Return [x, y] of the center of cell containing provided text 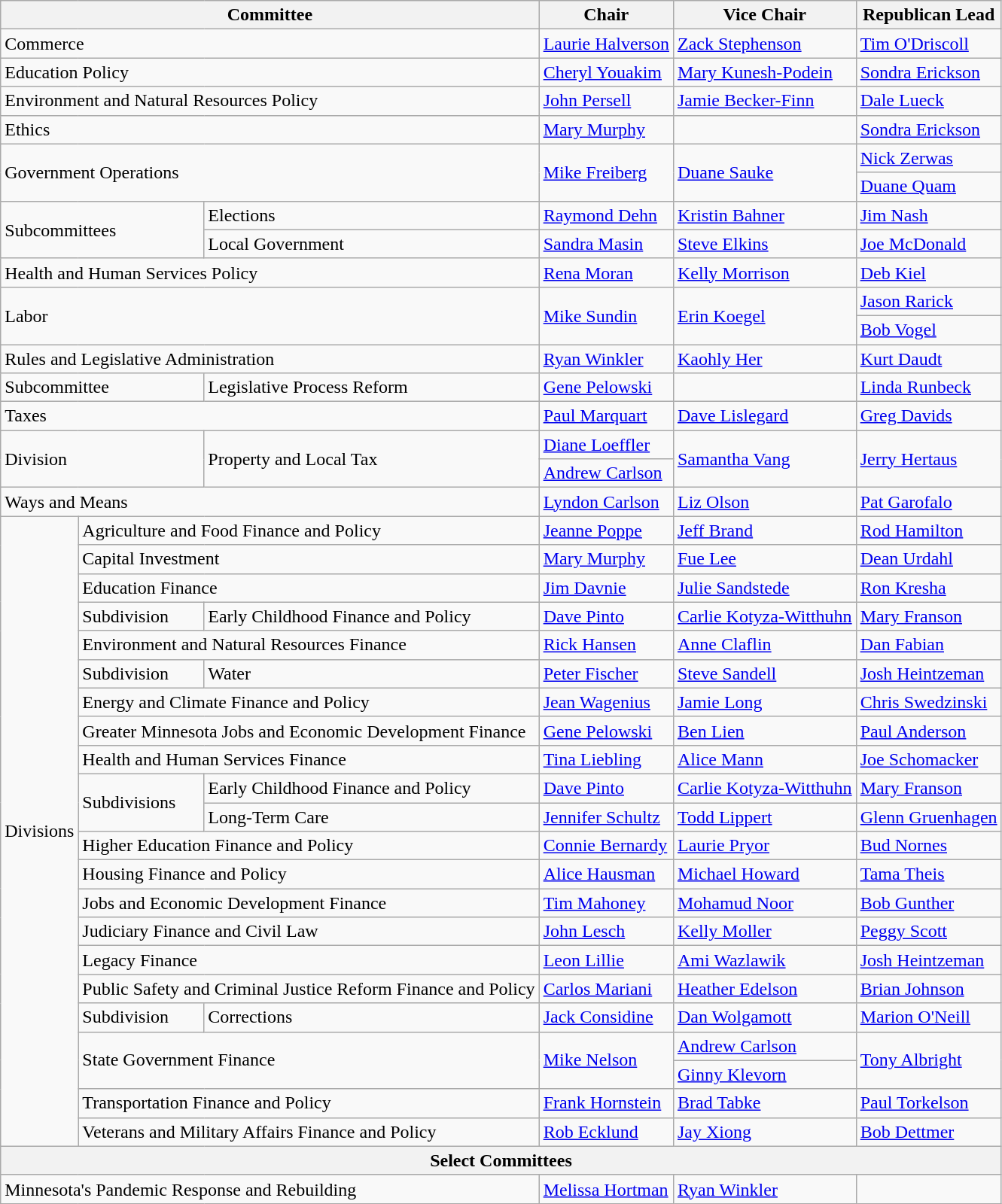
Bob Gunther [929, 903]
Glenn Gruenhagen [929, 816]
Heather Edelson [765, 989]
Select Committees [501, 1160]
Brian Johnson [929, 989]
Todd Lippert [765, 816]
Sandra Masin [606, 244]
Vice Chair [765, 15]
Erin Koegel [765, 315]
Agriculture and Food Finance and Policy [309, 531]
Joe McDonald [929, 244]
Dan Wolgamott [765, 1017]
Tim O'Driscoll [929, 44]
Long-Term Care [372, 816]
Division [102, 459]
Kurt Daudt [929, 359]
Judiciary Finance and Civil Law [309, 932]
Greater Minnesota Jobs and Economic Development Finance [309, 731]
Rod Hamilton [929, 531]
Mohamud Noor [765, 903]
Paul Anderson [929, 731]
Brad Tabke [765, 1103]
Marion O'Neill [929, 1017]
Bob Vogel [929, 330]
Dale Lueck [929, 101]
Jeff Brand [765, 531]
Kristin Bahner [765, 215]
Rick Hansen [606, 645]
Lyndon Carlson [606, 502]
Pat Garofalo [929, 502]
Paul Marquart [606, 416]
Jim Nash [929, 215]
Subcommittee [102, 388]
Government Operations [270, 172]
Tim Mahoney [606, 903]
Laurie Pryor [765, 846]
Liz Olson [765, 502]
Republican Lead [929, 15]
Connie Bernardy [606, 846]
Jerry Hertaus [929, 459]
Peggy Scott [929, 932]
Dave Lislegard [765, 416]
Nick Zerwas [929, 158]
Health and Human Services Finance [309, 759]
Health and Human Services Policy [270, 272]
Fue Lee [765, 559]
Julie Sandstede [765, 588]
Capital Investment [309, 559]
Labor [270, 315]
John Lesch [606, 932]
Jamie Long [765, 702]
Paul Torkelson [929, 1103]
Bob Dettmer [929, 1132]
Divisions [39, 831]
Legislative Process Reform [372, 388]
Carlos Mariani [606, 989]
Mike Nelson [606, 1060]
Jennifer Schultz [606, 816]
Leon Lillie [606, 960]
Raymond Dehn [606, 215]
Education Policy [270, 72]
Bud Nornes [929, 846]
Anne Claflin [765, 645]
Alice Hausman [606, 874]
Jason Rarick [929, 301]
Housing Finance and Policy [309, 874]
Mike Freiberg [606, 172]
Diane Loeffler [606, 445]
Linda Runbeck [929, 388]
Dan Fabian [929, 645]
Tama Theis [929, 874]
Duane Sauke [765, 172]
Chris Swedzinski [929, 702]
Subcommittees [102, 230]
Mary Kunesh-Podein [765, 72]
State Government Finance [309, 1060]
Ben Lien [765, 731]
Public Safety and Criminal Justice Reform Finance and Policy [309, 989]
Cheryl Youakim [606, 72]
Tina Liebling [606, 759]
Legacy Finance [309, 960]
Chair [606, 15]
Commerce [270, 44]
Environment and Natural Resources Policy [270, 101]
Joe Schomacker [929, 759]
Mike Sundin [606, 315]
Kelly Morrison [765, 272]
Deb Kiel [929, 272]
Jim Davnie [606, 588]
Jobs and Economic Development Finance [309, 903]
Samantha Vang [765, 459]
Michael Howard [765, 874]
Local Government [372, 244]
Corrections [372, 1017]
Elections [372, 215]
Jack Considine [606, 1017]
Energy and Climate Finance and Policy [309, 702]
Ways and Means [270, 502]
Kelly Moller [765, 932]
Greg Davids [929, 416]
Ethics [270, 129]
Ron Kresha [929, 588]
Dean Urdahl [929, 559]
Minnesota's Pandemic Response and Rebuilding [270, 1189]
Laurie Halverson [606, 44]
Jeanne Poppe [606, 531]
Tony Albright [929, 1060]
Ami Wazlawik [765, 960]
Duane Quam [929, 187]
Ginny Klevorn [765, 1075]
Property and Local Tax [372, 459]
Jay Xiong [765, 1132]
Steve Sandell [765, 673]
Environment and Natural Resources Finance [309, 645]
John Persell [606, 101]
Alice Mann [765, 759]
Committee [270, 15]
Rob Ecklund [606, 1132]
Education Finance [309, 588]
Taxes [270, 416]
Zack Stephenson [765, 44]
Kaohly Her [765, 359]
Rules and Legislative Administration [270, 359]
Melissa Hortman [606, 1189]
Peter Fischer [606, 673]
Jamie Becker-Finn [765, 101]
Water [372, 673]
Subdivisions [142, 802]
Frank Hornstein [606, 1103]
Veterans and Military Affairs Finance and Policy [309, 1132]
Higher Education Finance and Policy [309, 846]
Transportation Finance and Policy [309, 1103]
Jean Wagenius [606, 702]
Rena Moran [606, 272]
Steve Elkins [765, 244]
